Capture the cell that displays the provided text and extract its (X, Y) central coordinate. 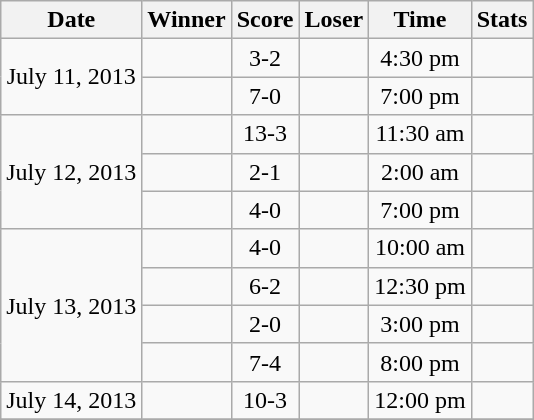
6-2 (265, 286)
July 14, 2013 (72, 400)
July 12, 2013 (72, 172)
13-3 (265, 134)
Time (420, 20)
Loser (334, 20)
2-1 (265, 172)
8:00 pm (420, 362)
Score (265, 20)
2:00 am (420, 172)
2-0 (265, 324)
12:30 pm (420, 286)
10-3 (265, 400)
7-4 (265, 362)
10:00 am (420, 248)
7-0 (265, 96)
Stats (502, 20)
12:00 pm (420, 400)
4:30 pm (420, 58)
3:00 pm (420, 324)
July 11, 2013 (72, 77)
3-2 (265, 58)
July 13, 2013 (72, 305)
11:30 am (420, 134)
Winner (186, 20)
Date (72, 20)
